Return the (x, y) coordinate for the center point of the cell that contains the specified text.  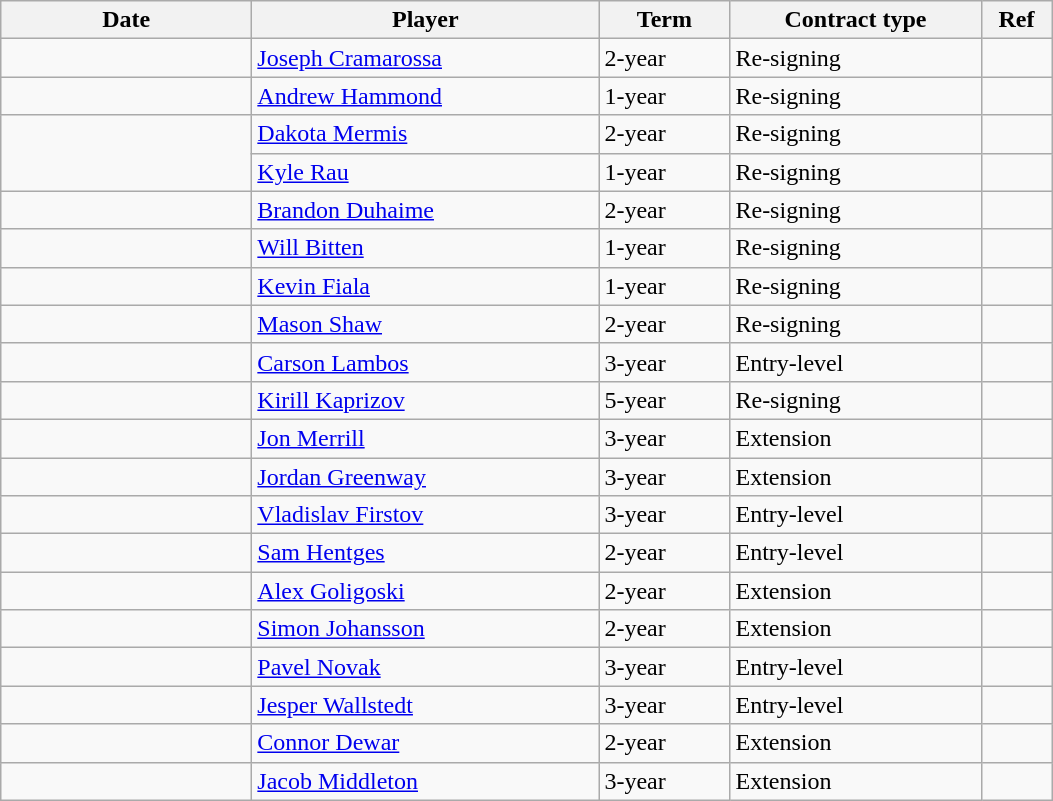
Brandon Duhaime (426, 210)
Connor Dewar (426, 743)
Date (126, 20)
Ref (1016, 20)
5-year (664, 400)
Player (426, 20)
Andrew Hammond (426, 96)
Mason Shaw (426, 324)
Kirill Kaprizov (426, 400)
Pavel Novak (426, 667)
Simon Johansson (426, 629)
Jordan Greenway (426, 477)
Dakota Mermis (426, 134)
Term (664, 20)
Will Bitten (426, 248)
Jon Merrill (426, 438)
Jacob Middleton (426, 781)
Vladislav Firstov (426, 515)
Kevin Fiala (426, 286)
Sam Hentges (426, 553)
Kyle Rau (426, 172)
Joseph Cramarossa (426, 58)
Jesper Wallstedt (426, 705)
Alex Goligoski (426, 591)
Contract type (856, 20)
Carson Lambos (426, 362)
